Find where the given text appears and provide that cell's center as [X, Y] coordinate. 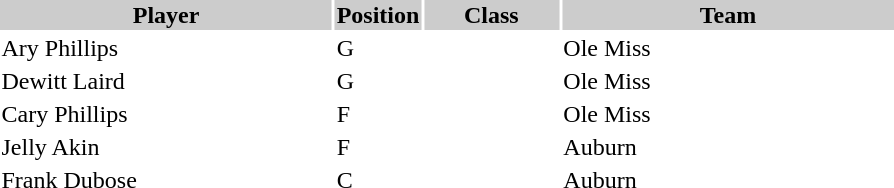
Team [728, 15]
Position [378, 15]
Ary Phillips [166, 48]
Player [166, 15]
Class [492, 15]
Cary Phillips [166, 114]
Jelly Akin [166, 147]
Auburn [728, 147]
Dewitt Laird [166, 81]
